Scan for the cell matching the given text and deliver its [x, y] coordinate at center. 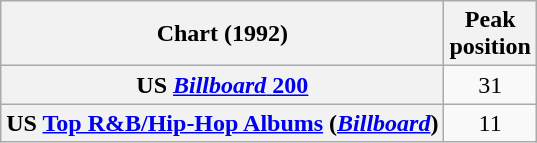
31 [490, 85]
11 [490, 123]
Chart (1992) [222, 34]
US Top R&B/Hip-Hop Albums (Billboard) [222, 123]
Peak position [490, 34]
US Billboard 200 [222, 85]
